Determine the (x, y) coordinate at the center of the cell enclosing the given text.  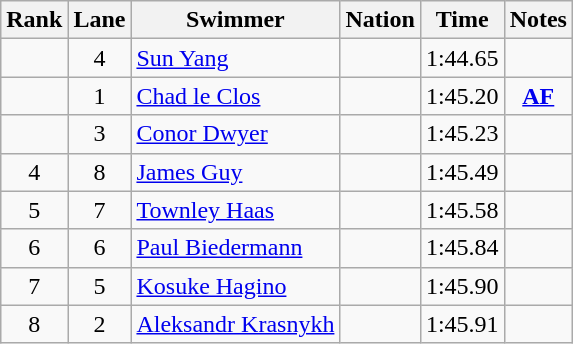
Townley Haas (236, 210)
1:45.49 (462, 172)
1:45.23 (462, 134)
1:45.84 (462, 248)
1:45.90 (462, 286)
Aleksandr Krasnykh (236, 324)
1:45.58 (462, 210)
Swimmer (236, 20)
Chad le Clos (236, 96)
Time (462, 20)
Conor Dwyer (236, 134)
Nation (380, 20)
1:44.65 (462, 58)
AF (538, 96)
James Guy (236, 172)
Lane (100, 20)
Notes (538, 20)
1 (100, 96)
Sun Yang (236, 58)
Rank (34, 20)
3 (100, 134)
1:45.91 (462, 324)
1:45.20 (462, 96)
2 (100, 324)
Kosuke Hagino (236, 286)
Paul Biedermann (236, 248)
